Extract the (X, Y) coordinate from the center of the cell holding the provided text.  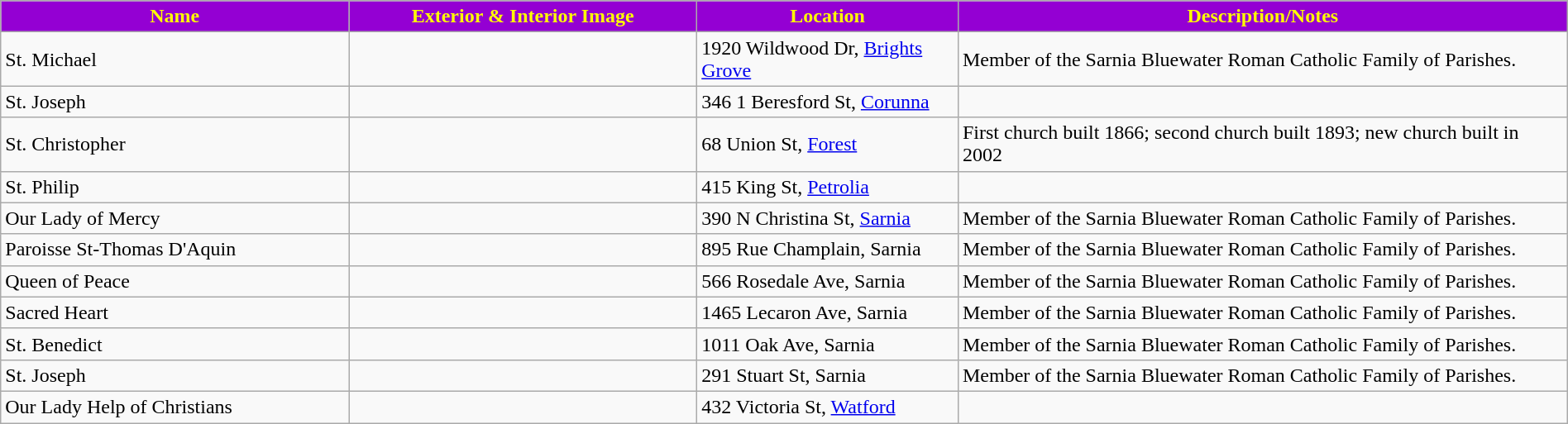
432 Victoria St, Watford (828, 407)
1465 Lecaron Ave, Sarnia (828, 312)
Sacred Heart (175, 312)
Exterior & Interior Image (523, 17)
Our Lady Help of Christians (175, 407)
Description/Notes (1262, 17)
1011 Oak Ave, Sarnia (828, 344)
Paroisse St-Thomas D'Aquin (175, 250)
First church built 1866; second church built 1893; new church built in 2002 (1262, 144)
St. Philip (175, 187)
St. Christopher (175, 144)
Location (828, 17)
Our Lady of Mercy (175, 218)
St. Michael (175, 60)
1920 Wildwood Dr, Brights Grove (828, 60)
415 King St, Petrolia (828, 187)
291 Stuart St, Sarnia (828, 375)
Queen of Peace (175, 281)
566 Rosedale Ave, Sarnia (828, 281)
346 1 Beresford St, Corunna (828, 102)
St. Benedict (175, 344)
Name (175, 17)
895 Rue Champlain, Sarnia (828, 250)
68 Union St, Forest (828, 144)
390 N Christina St, Sarnia (828, 218)
